Determine the (x, y) coordinate at the center of the cell enclosing the given text.  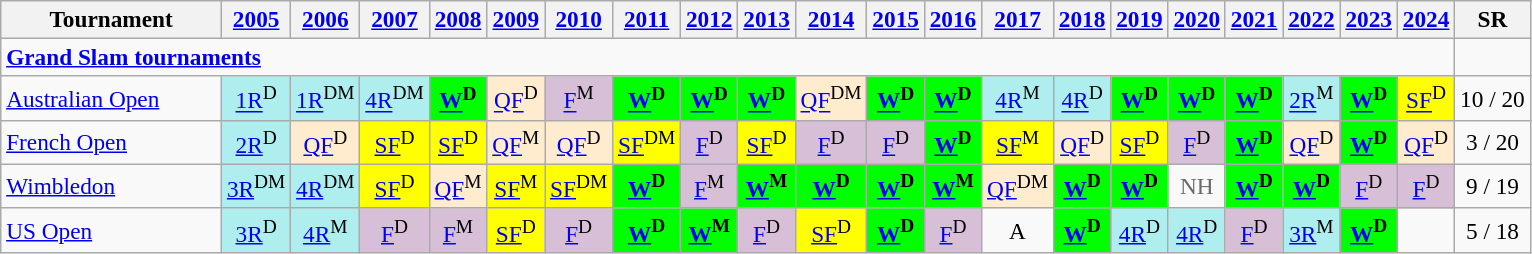
A (1018, 230)
2016 (952, 19)
2023 (1368, 19)
2014 (831, 19)
2005 (256, 19)
2018 (1082, 19)
US Open (112, 230)
3RM (1312, 230)
2007 (394, 19)
9 / 19 (1492, 186)
2015 (896, 19)
1RDM (326, 98)
2RM (1312, 98)
Australian Open (112, 98)
2024 (1426, 19)
10 / 20 (1492, 98)
2013 (766, 19)
2021 (1254, 19)
2009 (516, 19)
1RD (256, 98)
3RDM (256, 186)
Grand Slam tournaments (728, 57)
French Open (112, 142)
2011 (647, 19)
2008 (458, 19)
SR (1492, 19)
2RD (256, 142)
NH (1196, 186)
3RD (256, 230)
2006 (326, 19)
5 / 18 (1492, 230)
3 / 20 (1492, 142)
2019 (1140, 19)
2020 (1196, 19)
2010 (579, 19)
2022 (1312, 19)
2017 (1018, 19)
Wimbledon (112, 186)
2012 (710, 19)
Tournament (112, 19)
